From the cell containing the given text, extract its center point as (X, Y) coordinate. 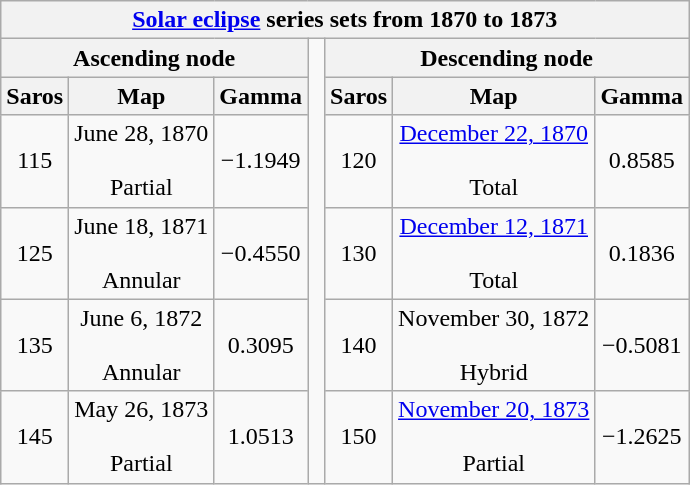
−0.5081 (642, 345)
1.0513 (261, 437)
0.8585 (642, 161)
0.3095 (261, 345)
120 (359, 161)
125 (35, 253)
150 (359, 437)
June 18, 1871Annular (142, 253)
145 (35, 437)
June 6, 1872Annular (142, 345)
−1.1949 (261, 161)
Ascending node (154, 58)
December 12, 1871Total (494, 253)
0.1836 (642, 253)
December 22, 1870Total (494, 161)
140 (359, 345)
135 (35, 345)
June 28, 1870Partial (142, 161)
−1.2625 (642, 437)
115 (35, 161)
−0.4550 (261, 253)
November 20, 1873Partial (494, 437)
130 (359, 253)
Solar eclipse series sets from 1870 to 1873 (345, 20)
November 30, 1872Hybrid (494, 345)
Descending node (507, 58)
May 26, 1873Partial (142, 437)
